Provide the [X, Y] coordinate of the cell's center where the given text is located.  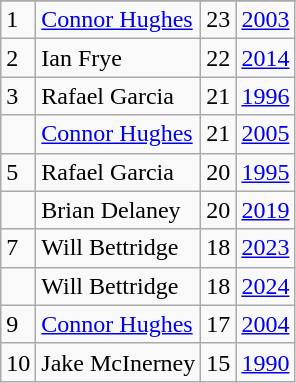
2023 [266, 248]
9 [18, 324]
Jake McInerney [118, 362]
1995 [266, 172]
2019 [266, 210]
17 [218, 324]
1 [18, 20]
Ian Frye [118, 58]
2024 [266, 286]
1996 [266, 96]
2014 [266, 58]
2005 [266, 134]
15 [218, 362]
2 [18, 58]
3 [18, 96]
1990 [266, 362]
Brian Delaney [118, 210]
2004 [266, 324]
10 [18, 362]
2003 [266, 20]
7 [18, 248]
22 [218, 58]
5 [18, 172]
23 [218, 20]
